Determine the (x, y) coordinate at the center of the cell enclosing the given text.  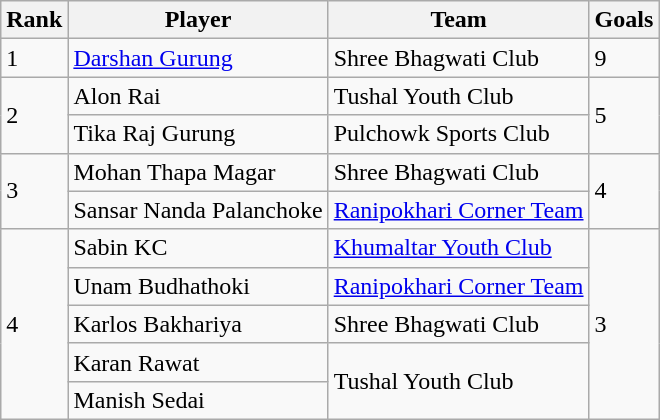
Sabin KC (198, 248)
Unam Budhathoki (198, 286)
Alon Rai (198, 96)
5 (624, 115)
Mohan Thapa Magar (198, 172)
Rank (34, 20)
Team (458, 20)
Sansar Nanda Palanchoke (198, 210)
Manish Sedai (198, 400)
1 (34, 58)
Khumaltar Youth Club (458, 248)
Pulchowk Sports Club (458, 134)
9 (624, 58)
Karlos Bakhariya (198, 324)
Karan Rawat (198, 362)
Tika Raj Gurung (198, 134)
Player (198, 20)
2 (34, 115)
Goals (624, 20)
Darshan Gurung (198, 58)
